Capture the cell that displays the provided text and extract its (X, Y) central coordinate. 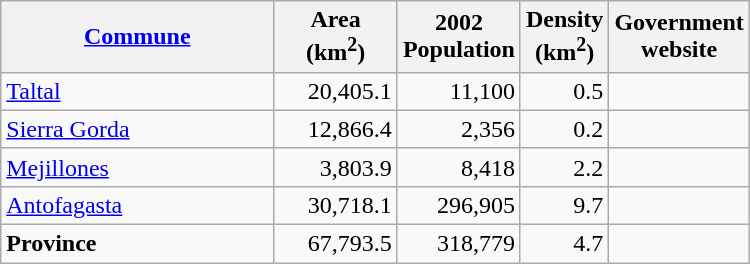
4.7 (564, 244)
Antofagasta (138, 205)
2,356 (458, 129)
Taltal (138, 91)
296,905 (458, 205)
30,718.1 (336, 205)
12,866.4 (336, 129)
318,779 (458, 244)
11,100 (458, 91)
Sierra Gorda (138, 129)
3,803.9 (336, 167)
67,793.5 (336, 244)
9.7 (564, 205)
Area (km2) (336, 37)
0.2 (564, 129)
Density(km2) (564, 37)
Governmentwebsite (679, 37)
Province (138, 244)
Commune (138, 37)
2002Population (458, 37)
Mejillones (138, 167)
2.2 (564, 167)
20,405.1 (336, 91)
0.5 (564, 91)
8,418 (458, 167)
